Find where the given text appears and provide that cell's center as [X, Y] coordinate. 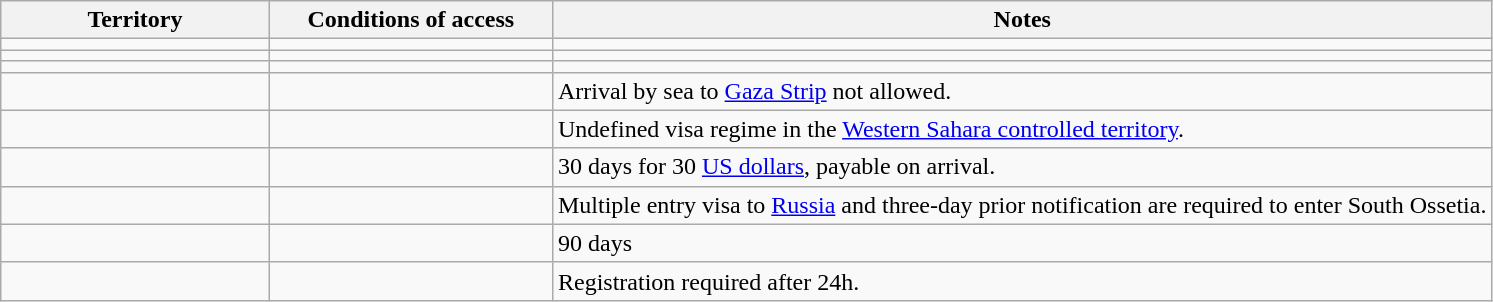
Conditions of access [410, 20]
90 days [1022, 243]
Undefined visa regime in the Western Sahara controlled territory. [1022, 129]
Arrival by sea to Gaza Strip not allowed. [1022, 91]
30 days for 30 US dollars, payable on arrival. [1022, 167]
Registration required after 24h. [1022, 281]
Multiple entry visa to Russia and three-day prior notification are required to enter South Ossetia. [1022, 205]
Notes [1022, 20]
Territory [135, 20]
